Return [x, y] of the center of cell containing provided text 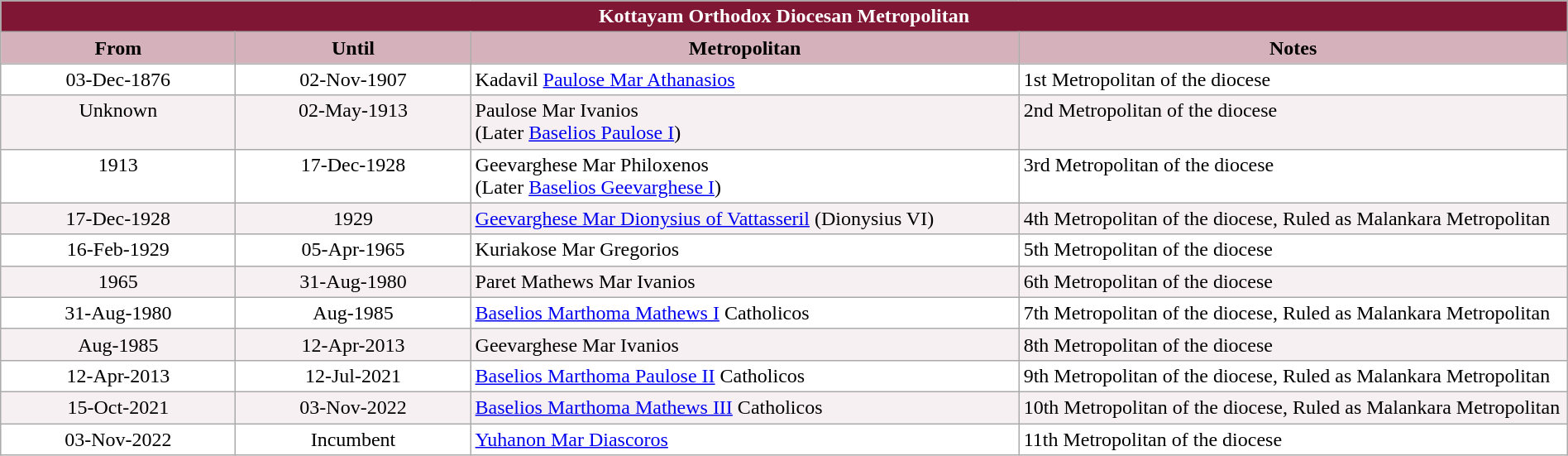
16-Feb-1929 [118, 250]
1965 [118, 281]
Geevarghese Mar Ivanios [744, 344]
4th Metropolitan of the diocese, Ruled as Malankara Metropolitan [1293, 218]
Yuhanon Mar Diascoros [744, 439]
12-Jul-2021 [353, 376]
1913 [118, 175]
Paret Mathews Mar Ivanios [744, 281]
5th Metropolitan of the diocese [1293, 250]
2nd Metropolitan of the diocese [1293, 122]
9th Metropolitan of the diocese, Ruled as Malankara Metropolitan [1293, 376]
02-May-1913 [353, 122]
Paulose Mar Ivanios(Later Baselios Paulose I) [744, 122]
02-Nov-1907 [353, 79]
From [118, 48]
Baselios Marthoma Paulose II Catholicos [744, 376]
10th Metropolitan of the diocese, Ruled as Malankara Metropolitan [1293, 407]
Baselios Marthoma Mathews III Catholicos [744, 407]
3rd Metropolitan of the diocese [1293, 175]
1st Metropolitan of the diocese [1293, 79]
Incumbent [353, 439]
Kuriakose Mar Gregorios [744, 250]
Geevarghese Mar Dionysius of Vattasseril (Dionysius VI) [744, 218]
Unknown [118, 122]
Kottayam Orthodox Diocesan Metropolitan [784, 17]
Until [353, 48]
Kadavil Paulose Mar Athanasios [744, 79]
11th Metropolitan of the diocese [1293, 439]
7th Metropolitan of the diocese, Ruled as Malankara Metropolitan [1293, 313]
03-Dec-1876 [118, 79]
Notes [1293, 48]
8th Metropolitan of the diocese [1293, 344]
6th Metropolitan of the diocese [1293, 281]
15-Oct-2021 [118, 407]
Geevarghese Mar Philoxenos(Later Baselios Geevarghese I) [744, 175]
Baselios Marthoma Mathews I Catholicos [744, 313]
1929 [353, 218]
Metropolitan [744, 48]
05-Apr-1965 [353, 250]
